Extract the (X, Y) coordinate from the center of the cell holding the provided text.  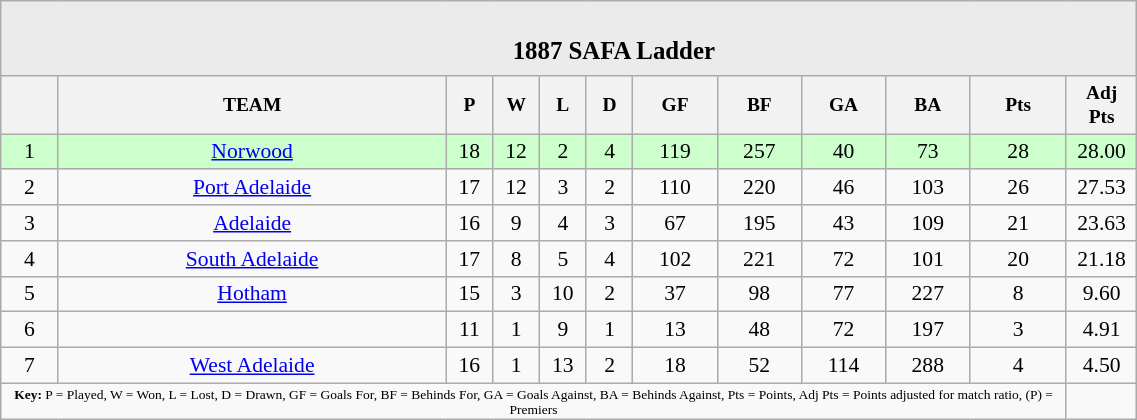
48 (759, 330)
GA (843, 106)
98 (759, 294)
257 (759, 152)
52 (759, 366)
West Adelaide (252, 366)
P (470, 106)
77 (843, 294)
L (562, 106)
28 (1018, 152)
10 (562, 294)
220 (759, 188)
103 (928, 188)
21.18 (1101, 259)
227 (928, 294)
South Adelaide (252, 259)
43 (843, 223)
Pts (1018, 106)
BF (759, 106)
73 (928, 152)
Adj Pts (1101, 106)
67 (675, 223)
BA (928, 106)
101 (928, 259)
195 (759, 223)
20 (1018, 259)
23.63 (1101, 223)
Adelaide (252, 223)
Hotham (252, 294)
28.00 (1101, 152)
102 (675, 259)
197 (928, 330)
114 (843, 366)
119 (675, 152)
221 (759, 259)
11 (470, 330)
15 (470, 294)
7 (30, 366)
9.60 (1101, 294)
288 (928, 366)
40 (843, 152)
21 (1018, 223)
6 (30, 330)
46 (843, 188)
D (610, 106)
Port Adelaide (252, 188)
TEAM (252, 106)
4.91 (1101, 330)
37 (675, 294)
110 (675, 188)
Norwood (252, 152)
26 (1018, 188)
27.53 (1101, 188)
4.50 (1101, 366)
109 (928, 223)
W (516, 106)
GF (675, 106)
